Return the (x, y) coordinate for the center point of the cell that contains the specified text.  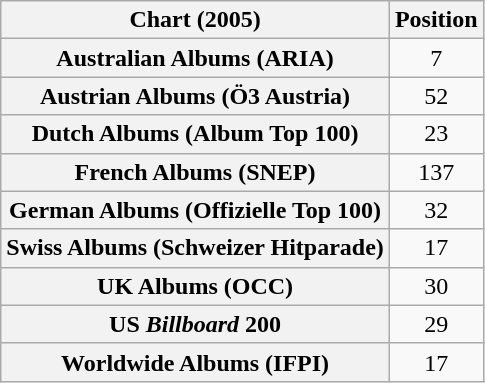
7 (436, 58)
French Albums (SNEP) (196, 172)
Chart (2005) (196, 20)
German Albums (Offizielle Top 100) (196, 210)
29 (436, 324)
Swiss Albums (Schweizer Hitparade) (196, 248)
Australian Albums (ARIA) (196, 58)
Austrian Albums (Ö3 Austria) (196, 96)
Worldwide Albums (IFPI) (196, 362)
US Billboard 200 (196, 324)
30 (436, 286)
Position (436, 20)
137 (436, 172)
52 (436, 96)
Dutch Albums (Album Top 100) (196, 134)
UK Albums (OCC) (196, 286)
32 (436, 210)
23 (436, 134)
